Detect which cell encompasses the target text, then output its (X, Y) center coordinate. 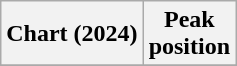
Chart (2024) (72, 34)
Peakposition (189, 34)
